Output the [x, y] coordinate of the center of the cell containing the given text.  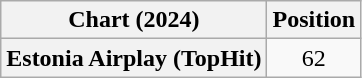
Estonia Airplay (TopHit) [134, 58]
Position [314, 20]
Chart (2024) [134, 20]
62 [314, 58]
